Return the (x, y) coordinate for the center point of the cell that contains the specified text.  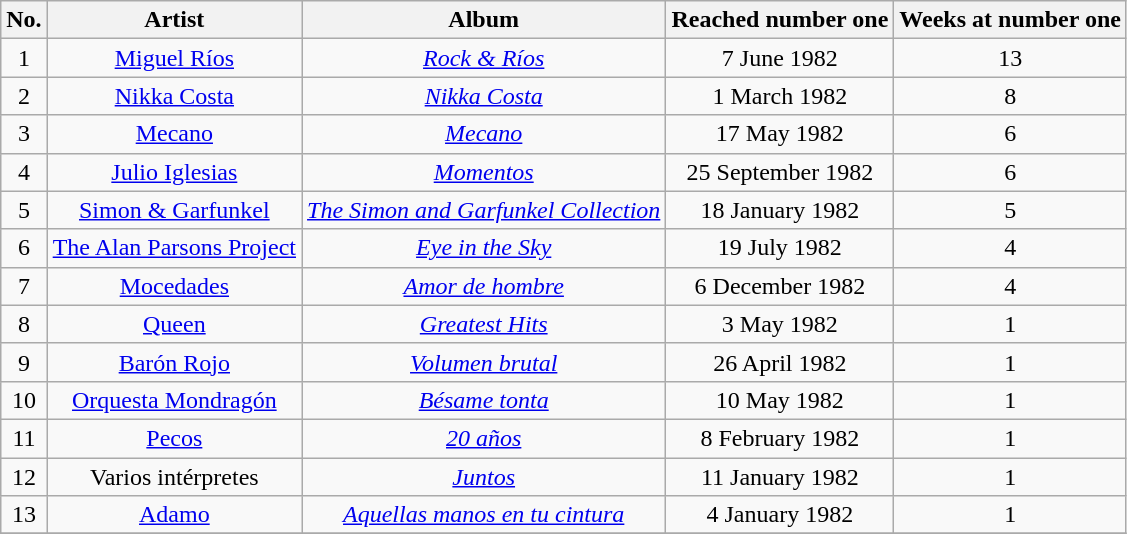
10 May 1982 (780, 400)
Pecos (174, 438)
No. (24, 20)
2 (24, 96)
Barón Rojo (174, 362)
Queen (174, 324)
18 January 1982 (780, 210)
Mocedades (174, 286)
Orquesta Mondragón (174, 400)
7 (24, 286)
Juntos (484, 477)
19 July 1982 (780, 248)
25 September 1982 (780, 172)
Album (484, 20)
Eye in the Sky (484, 248)
Reached number one (780, 20)
Aquellas manos en tu cintura (484, 515)
6 December 1982 (780, 286)
Varios intérpretes (174, 477)
Julio Iglesias (174, 172)
Simon & Garfunkel (174, 210)
Artist (174, 20)
12 (24, 477)
Volumen brutal (484, 362)
8 February 1982 (780, 438)
17 May 1982 (780, 134)
Rock & Ríos (484, 58)
9 (24, 362)
Greatest Hits (484, 324)
1 March 1982 (780, 96)
3 (24, 134)
7 June 1982 (780, 58)
Weeks at number one (1010, 20)
26 April 1982 (780, 362)
Bésame tonta (484, 400)
Adamo (174, 515)
The Simon and Garfunkel Collection (484, 210)
3 May 1982 (780, 324)
4 January 1982 (780, 515)
Momentos (484, 172)
11 (24, 438)
20 años (484, 438)
10 (24, 400)
The Alan Parsons Project (174, 248)
11 January 1982 (780, 477)
Amor de hombre (484, 286)
Miguel Ríos (174, 58)
